Determine the [x, y] coordinate at the center of the cell enclosing the given text.  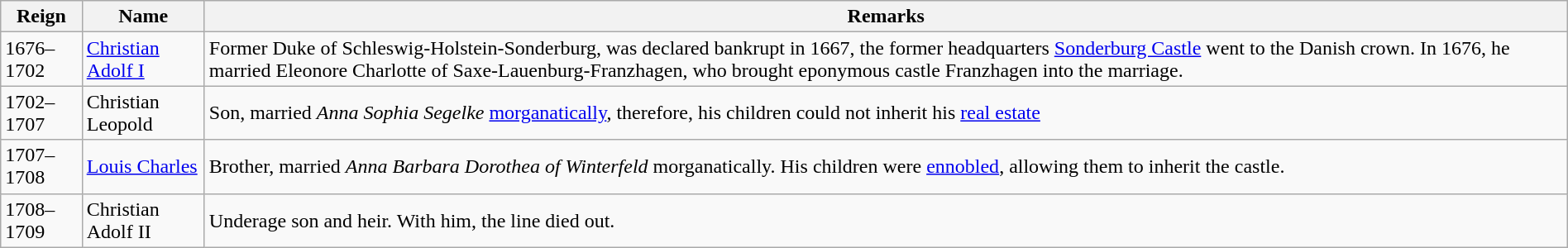
1707–1708 [41, 167]
Louis Charles [143, 167]
Brother, married Anna Barbara Dorothea of Winterfeld morganatically. His children were ennobled, allowing them to inherit the castle. [886, 167]
1676–1702 [41, 60]
1702–1707 [41, 112]
Reign [41, 17]
Name [143, 17]
Christian Adolf I [143, 60]
Christian Leopold [143, 112]
Son, married Anna Sophia Segelke morganatically, therefore, his children could not inherit his real estate [886, 112]
Christian Adolf II [143, 220]
1708–1709 [41, 220]
Underage son and heir. With him, the line died out. [886, 220]
Remarks [886, 17]
